From the cell containing the given text, extract its center point as (x, y) coordinate. 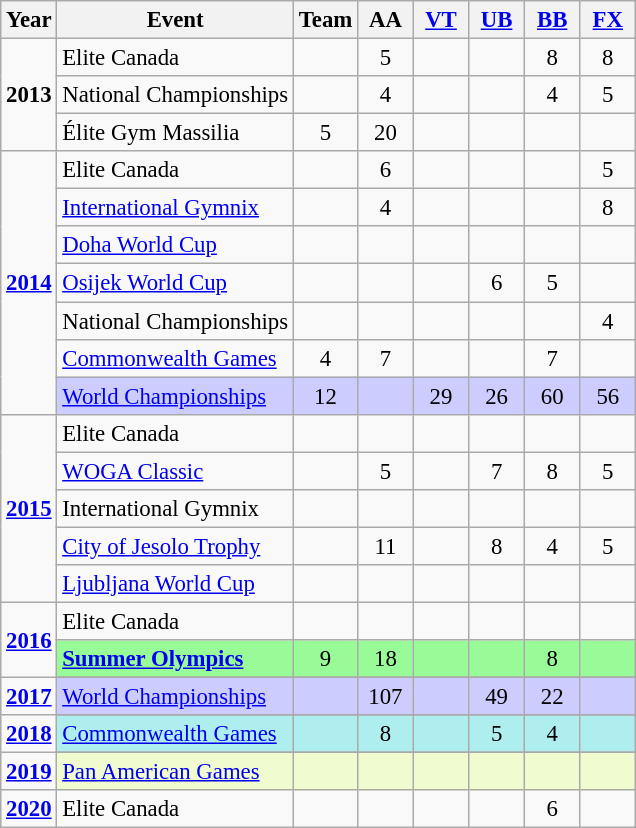
Doha World Cup (176, 245)
BB (552, 20)
Year (29, 20)
18 (386, 659)
2013 (29, 96)
Élite Gym Massilia (176, 133)
56 (608, 396)
WOGA Classic (176, 471)
Team (325, 20)
9 (325, 659)
26 (497, 396)
49 (497, 697)
2018 (29, 734)
107 (386, 697)
VT (441, 20)
Pan American Games (176, 772)
2015 (29, 508)
Osijek World Cup (176, 283)
12 (325, 396)
Ljubljana World Cup (176, 584)
City of Jesolo Trophy (176, 546)
2020 (29, 809)
29 (441, 396)
FX (608, 20)
2017 (29, 697)
AA (386, 20)
20 (386, 133)
60 (552, 396)
Event (176, 20)
UB (497, 20)
22 (552, 697)
2019 (29, 772)
2014 (29, 282)
11 (386, 546)
Summer Olympics (176, 659)
2016 (29, 640)
